Identify which cell holds the provided text, then report its (X, Y) central coordinate. 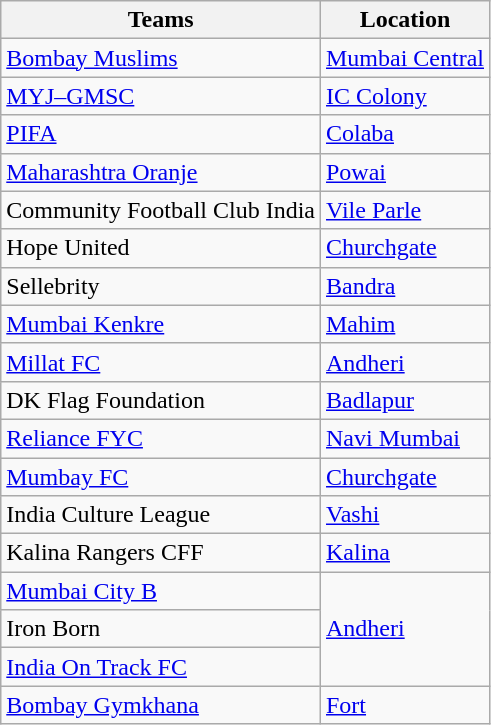
Community Football Club India (161, 210)
Location (404, 20)
India Culture League (161, 515)
Mumbai City B (161, 591)
Vashi (404, 515)
Mumbay FC (161, 477)
Bandra (404, 286)
Kalina (404, 553)
Navi Mumbai (404, 438)
Bombay Gymkhana (161, 705)
Fort (404, 705)
India On Track FC (161, 667)
Maharashtra Oranje (161, 172)
Bombay Muslims (161, 58)
Iron Born (161, 629)
Mumbai Kenkre (161, 324)
MYJ–GMSC (161, 96)
Kalina Rangers CFF (161, 553)
Sellebrity (161, 286)
Colaba (404, 134)
DK Flag Foundation (161, 400)
Badlapur (404, 400)
PIFA (161, 134)
IC Colony (404, 96)
Vile Parle (404, 210)
Teams (161, 20)
Millat FC (161, 362)
Hope United (161, 248)
Reliance FYC (161, 438)
Mumbai Central (404, 58)
Mahim (404, 324)
Powai (404, 172)
